Determine the [X, Y] coordinate at the center of the cell enclosing the given text.  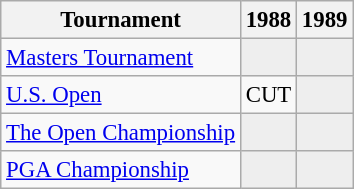
Masters Tournament [121, 58]
U.S. Open [121, 95]
PGA Championship [121, 170]
Tournament [121, 20]
CUT [268, 95]
1988 [268, 20]
1989 [325, 20]
The Open Championship [121, 133]
